Scan for the cell matching the given text and deliver its (x, y) coordinate at center. 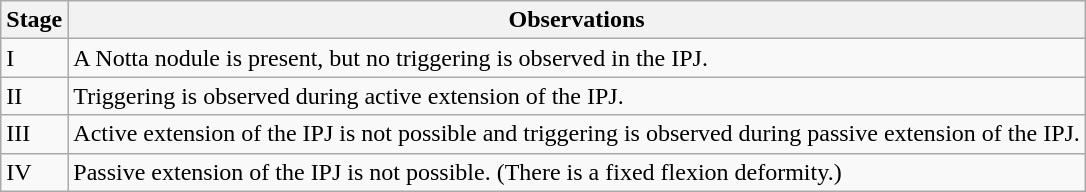
A Notta nodule is present, but no triggering is observed in the IPJ. (577, 58)
Triggering is observed during active extension of the IPJ. (577, 96)
I (34, 58)
III (34, 134)
Passive extension of the IPJ is not possible. (There is a fixed flexion deformity.) (577, 172)
II (34, 96)
Active extension of the IPJ is not possible and triggering is observed during passive extension of the IPJ. (577, 134)
Stage (34, 20)
IV (34, 172)
Observations (577, 20)
